Pinpoint the cell where the given text exists, returning its (x, y) midpoint coordinate. 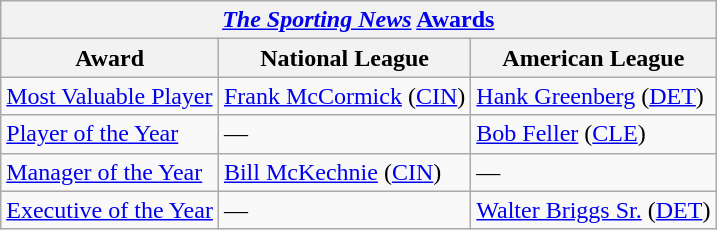
Executive of the Year (110, 210)
Bob Feller (CLE) (594, 134)
Most Valuable Player (110, 96)
The Sporting News Awards (358, 20)
Award (110, 58)
American League (594, 58)
National League (344, 58)
Hank Greenberg (DET) (594, 96)
Manager of the Year (110, 172)
Frank McCormick (CIN) (344, 96)
Player of the Year (110, 134)
Bill McKechnie (CIN) (344, 172)
Walter Briggs Sr. (DET) (594, 210)
